Return [X, Y] of the center of cell containing provided text 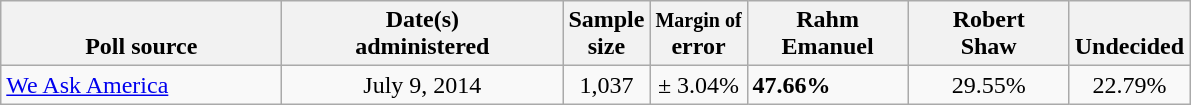
47.66% [828, 85]
We Ask America [142, 85]
July 9, 2014 [422, 85]
Samplesize [606, 34]
1,037 [606, 85]
Undecided [1129, 34]
Date(s)administered [422, 34]
Poll source [142, 34]
Margin oferror [698, 34]
RobertShaw [988, 34]
± 3.04% [698, 85]
22.79% [1129, 85]
29.55% [988, 85]
RahmEmanuel [828, 34]
